Determine the (x, y) coordinate at the center of the cell enclosing the given text.  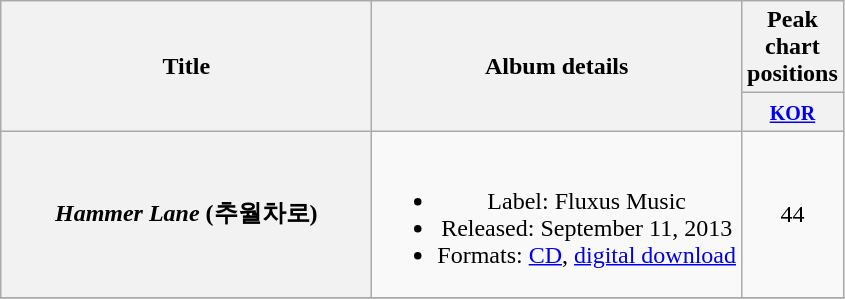
Title (186, 66)
Peak chart positions (793, 47)
Album details (557, 66)
KOR (793, 112)
44 (793, 214)
Label: Fluxus MusicReleased: September 11, 2013Formats: CD, digital download (557, 214)
Hammer Lane (추월차로) (186, 214)
